For the text-containing cell, return its midpoint in [x, y] coordinate format. 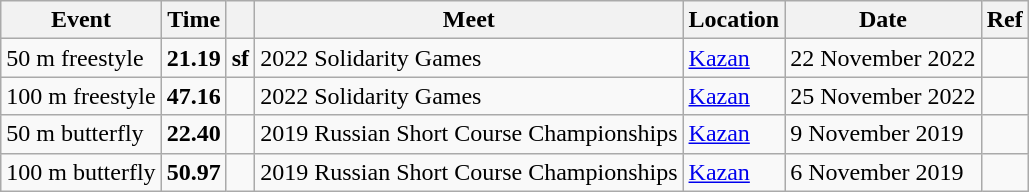
22.40 [194, 134]
22 November 2022 [883, 58]
21.19 [194, 58]
Event [81, 20]
sf [240, 58]
100 m butterfly [81, 172]
50 m freestyle [81, 58]
47.16 [194, 96]
Time [194, 20]
Date [883, 20]
Meet [469, 20]
25 November 2022 [883, 96]
50.97 [194, 172]
50 m butterfly [81, 134]
Location [734, 20]
100 m freestyle [81, 96]
9 November 2019 [883, 134]
6 November 2019 [883, 172]
Ref [1004, 20]
